Detect which cell encompasses the target text, then output its [x, y] center coordinate. 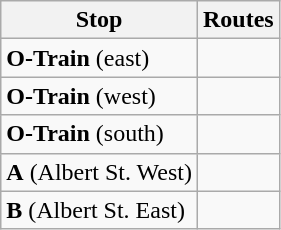
O-Train (east) [100, 58]
O-Train (south) [100, 134]
Stop [100, 20]
O-Train (west) [100, 96]
Routes [238, 20]
A (Albert St. West) [100, 172]
B (Albert St. East) [100, 210]
